Find where the given text appears and provide that cell's center as [x, y] coordinate. 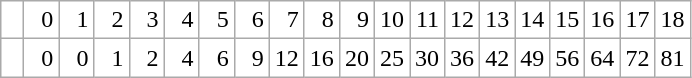
56 [568, 58]
20 [356, 58]
14 [532, 20]
30 [428, 58]
8 [322, 20]
49 [532, 58]
7 [286, 20]
10 [392, 20]
42 [498, 58]
11 [428, 20]
5 [216, 20]
72 [638, 58]
17 [638, 20]
13 [498, 20]
15 [568, 20]
64 [602, 58]
36 [462, 58]
3 [146, 20]
25 [392, 58]
81 [672, 58]
18 [672, 20]
